Return the (x, y) coordinate for the center point of the cell that contains the specified text.  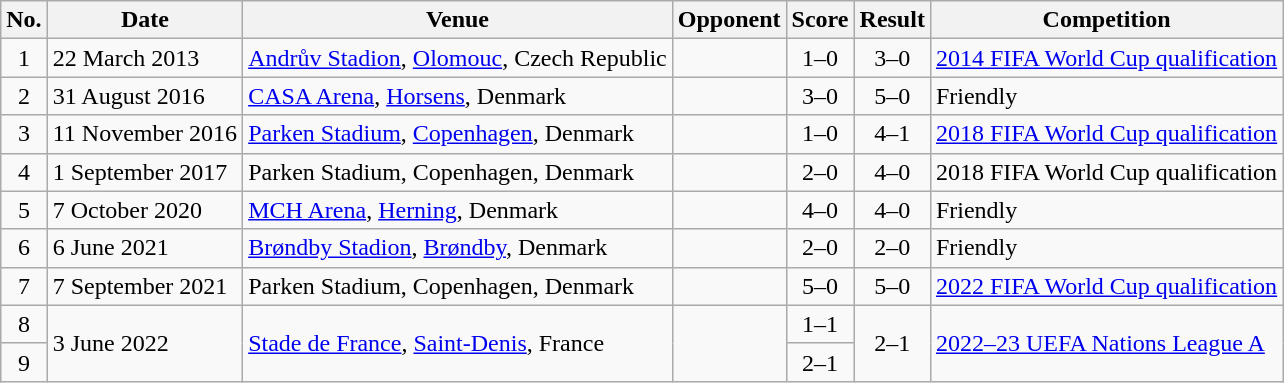
Score (820, 20)
Competition (1106, 20)
6 (24, 248)
4–1 (892, 134)
MCH Arena, Herning, Denmark (458, 210)
7 (24, 286)
1–1 (820, 324)
2014 FIFA World Cup qualification (1106, 58)
2022–23 UEFA Nations League A (1106, 343)
22 March 2013 (144, 58)
No. (24, 20)
3 June 2022 (144, 343)
CASA Arena, Horsens, Denmark (458, 96)
1 September 2017 (144, 172)
Andrův Stadion, Olomouc, Czech Republic (458, 58)
7 September 2021 (144, 286)
7 October 2020 (144, 210)
Date (144, 20)
8 (24, 324)
Opponent (729, 20)
Brøndby Stadion, Brøndby, Denmark (458, 248)
9 (24, 362)
Venue (458, 20)
Result (892, 20)
5 (24, 210)
Stade de France, Saint-Denis, France (458, 343)
4 (24, 172)
6 June 2021 (144, 248)
31 August 2016 (144, 96)
2 (24, 96)
11 November 2016 (144, 134)
1 (24, 58)
3 (24, 134)
2022 FIFA World Cup qualification (1106, 286)
